Scan for the cell matching the given text and deliver its (x, y) coordinate at center. 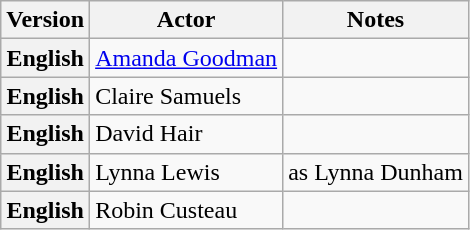
Version (46, 20)
David Hair (186, 134)
Lynna Lewis (186, 172)
Actor (186, 20)
Notes (376, 20)
Claire Samuels (186, 96)
as Lynna Dunham (376, 172)
Robin Custeau (186, 210)
Amanda Goodman (186, 58)
